Scan for the cell matching the given text and deliver its (X, Y) coordinate at center. 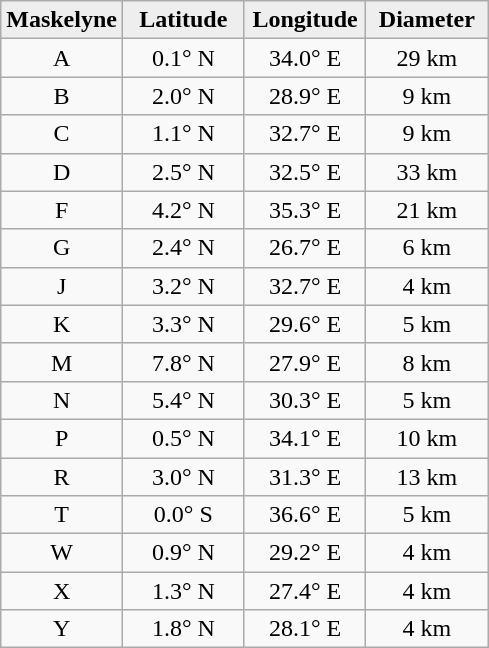
0.1° N (183, 58)
10 km (427, 438)
36.6° E (305, 515)
P (62, 438)
J (62, 286)
A (62, 58)
32.5° E (305, 172)
K (62, 324)
Maskelyne (62, 20)
3.3° N (183, 324)
T (62, 515)
5.4° N (183, 400)
Y (62, 629)
29 km (427, 58)
3.2° N (183, 286)
33 km (427, 172)
0.0° S (183, 515)
G (62, 248)
27.4° E (305, 591)
27.9° E (305, 362)
1.1° N (183, 134)
Latitude (183, 20)
W (62, 553)
31.3° E (305, 477)
13 km (427, 477)
Diameter (427, 20)
4.2° N (183, 210)
0.9° N (183, 553)
7.8° N (183, 362)
30.3° E (305, 400)
29.6° E (305, 324)
35.3° E (305, 210)
3.0° N (183, 477)
2.0° N (183, 96)
1.8° N (183, 629)
2.5° N (183, 172)
R (62, 477)
1.3° N (183, 591)
8 km (427, 362)
0.5° N (183, 438)
M (62, 362)
Longitude (305, 20)
F (62, 210)
29.2° E (305, 553)
34.1° E (305, 438)
D (62, 172)
X (62, 591)
26.7° E (305, 248)
6 km (427, 248)
28.9° E (305, 96)
34.0° E (305, 58)
N (62, 400)
21 km (427, 210)
C (62, 134)
B (62, 96)
28.1° E (305, 629)
2.4° N (183, 248)
